For the text-containing cell, return its midpoint in (x, y) coordinate format. 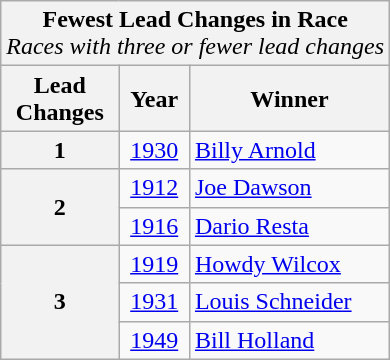
Billy Arnold (289, 150)
1912 (154, 188)
Louis Schneider (289, 302)
2 (60, 207)
1949 (154, 340)
LeadChanges (60, 98)
Year (154, 98)
Winner (289, 98)
1 (60, 150)
Dario Resta (289, 226)
1919 (154, 264)
1930 (154, 150)
Fewest Lead Changes in RaceRaces with three or fewer lead changes (196, 34)
3 (60, 302)
Joe Dawson (289, 188)
1916 (154, 226)
1931 (154, 302)
Bill Holland (289, 340)
Howdy Wilcox (289, 264)
